Capture the cell that displays the provided text and extract its (x, y) central coordinate. 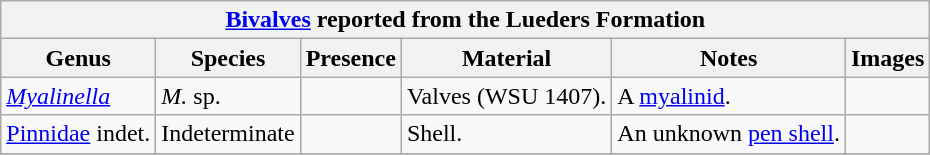
Bivalves reported from the Lueders Formation (466, 20)
Images (887, 58)
Presence (350, 58)
Myalinella (78, 96)
Pinnidae indet. (78, 134)
Notes (729, 58)
Genus (78, 58)
Species (228, 58)
Valves (WSU 1407). (506, 96)
Shell. (506, 134)
M. sp. (228, 96)
A myalinid. (729, 96)
An unknown pen shell. (729, 134)
Indeterminate (228, 134)
Material (506, 58)
